Provide the (x, y) coordinate of the cell's center where the given text is located.  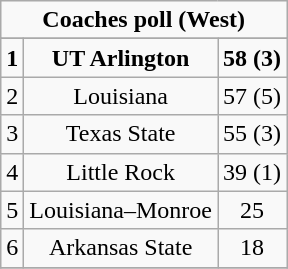
18 (252, 248)
6 (12, 248)
5 (12, 210)
Louisiana–Monroe (121, 210)
Texas State (121, 134)
25 (252, 210)
1 (12, 58)
Arkansas State (121, 248)
Little Rock (121, 172)
39 (1) (252, 172)
Coaches poll (West) (144, 20)
4 (12, 172)
57 (5) (252, 96)
Louisiana (121, 96)
UT Arlington (121, 58)
58 (3) (252, 58)
3 (12, 134)
2 (12, 96)
55 (3) (252, 134)
